Locate the cell with the specified text and output its (X, Y) center coordinate. 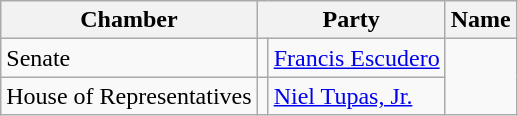
Senate (129, 58)
Niel Tupas, Jr. (356, 96)
Name (480, 20)
Francis Escudero (356, 58)
Chamber (129, 20)
Party (351, 20)
House of Representatives (129, 96)
